Pinpoint the cell where the given text exists, returning its [x, y] midpoint coordinate. 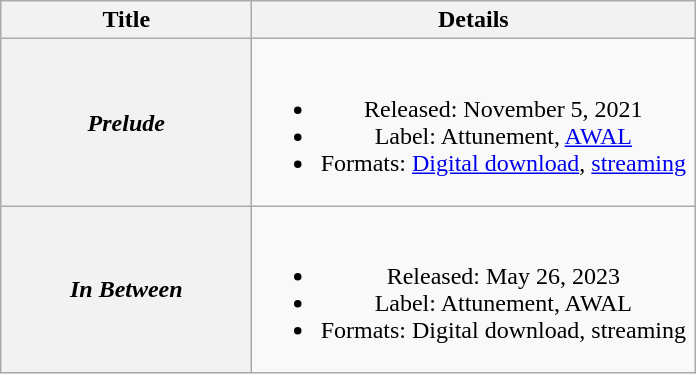
Title [126, 20]
Details [474, 20]
In Between [126, 290]
Released: November 5, 2021Label: Attunement, AWALFormats: Digital download, streaming [474, 122]
Prelude [126, 122]
Released: May 26, 2023Label: Attunement, AWALFormats: Digital download, streaming [474, 290]
